Pinpoint the cell where the given text exists, returning its (x, y) midpoint coordinate. 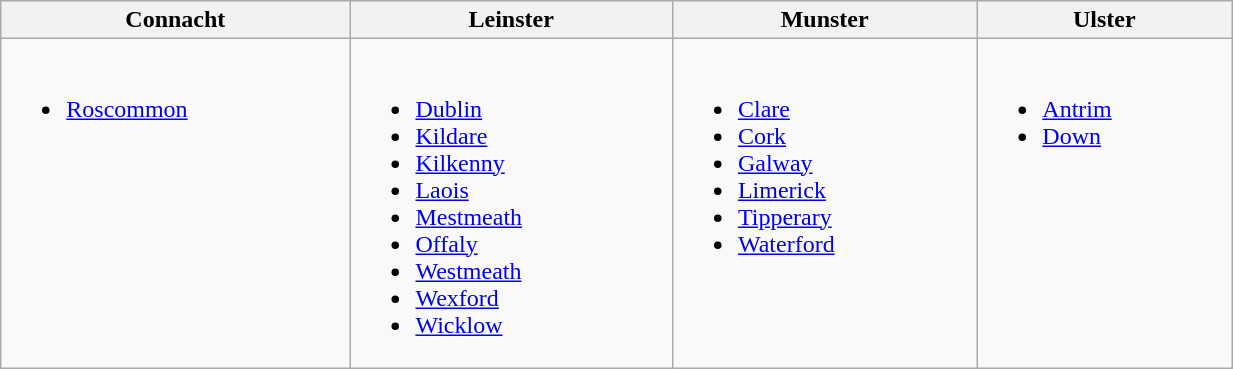
DublinKildareKilkennyLaoisMestmeathOffalyWestmeathWexfordWicklow (511, 204)
AntrimDown (1104, 204)
Connacht (176, 20)
Leinster (511, 20)
Roscommon (176, 204)
Ulster (1104, 20)
ClareCorkGalwayLimerickTipperaryWaterford (824, 204)
Munster (824, 20)
